Locate the cell with the specified text and output its [X, Y] center coordinate. 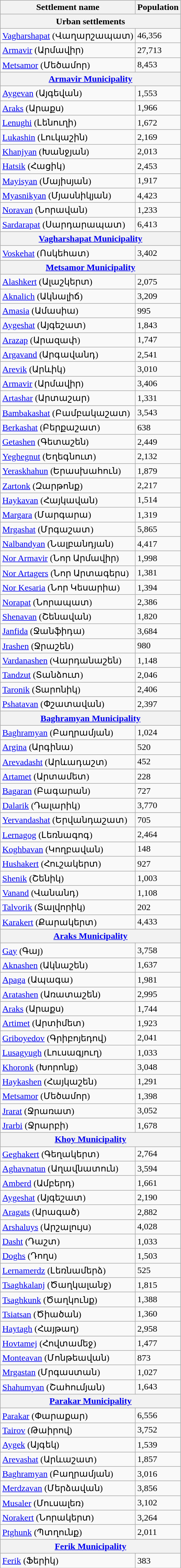
Geghakert (Գեղակերտ) [68, 1154]
3,048 [158, 1067]
1,024 [158, 733]
Hovtamej (Հովտամեջ) [68, 1343]
Haykashen (Հայկաշեն) [68, 1082]
Arevadasht (Արևադաշտ) [68, 762]
Griboyedov (Գրիբոյեդով) [68, 1038]
3,594 [158, 1169]
Aygevan (Այգեվան) [68, 94]
3,758 [158, 951]
1,027 [158, 1373]
46,356 [158, 36]
1,998 [158, 559]
Settlement name [68, 7]
Aygek (Այգեկ) [68, 1445]
Doghs (Դողս) [68, 1256]
4,028 [158, 1227]
1,815 [158, 1285]
Jrarat (Ջրառատ) [68, 1111]
27,713 [158, 50]
2,397 [158, 704]
1,539 [158, 1445]
2,406 [158, 690]
980 [158, 646]
Haykavan (Հայկավան) [68, 500]
Bambakashat (Բամբակաշատ) [68, 413]
1,477 [158, 1343]
1,319 [158, 515]
927 [158, 864]
1,148 [158, 660]
6,413 [158, 225]
Aragats (Արագած) [68, 1212]
1,360 [158, 1314]
Metsamor Municipality [91, 267]
Hushakert (Հուշակերտ) [68, 864]
Jrarbi (Ջրարբի) [68, 1125]
2,958 [158, 1329]
Arevik (Արևիկ) [68, 369]
Tandzut (Տանձուտ) [68, 675]
5,865 [158, 529]
Yeghegnut (Եղեգնուտ) [68, 457]
Khoy Municipality [91, 1139]
Population [158, 7]
Vardanashen (Վարդանաշեն) [68, 660]
2,995 [158, 994]
1,917 [158, 181]
Yervandashat (Երվանդաշատ) [68, 820]
Khoronk (Խորոնք) [68, 1067]
Janfida (Ջանֆիդա) [68, 631]
Jrashen (Ջրաշեն) [68, 646]
Musaler (Մուսալեռ) [68, 1503]
Vanand (Վանանդ) [68, 893]
Margara (Մարգարա) [68, 515]
1,331 [158, 398]
2,882 [158, 1212]
Gay (Գայ) [68, 951]
Arshaluys (Արշալույս) [68, 1227]
1,233 [158, 210]
3,010 [158, 369]
1,643 [158, 1387]
Parakar Municipality [91, 1401]
2,132 [158, 457]
2,453 [158, 166]
Tsaghkunk (Ծաղկունք) [68, 1300]
1,879 [158, 471]
3,402 [158, 253]
Lernagog (Լեռնագոգ) [68, 835]
Amberd (Ամբերդ) [68, 1183]
1,678 [158, 1125]
Artimet (Արտիմետ) [68, 1023]
Apaga (Ապագա) [68, 980]
705 [158, 820]
Armavir Municipality [91, 79]
Urban settlements [91, 21]
1,381 [158, 573]
148 [158, 849]
2,217 [158, 486]
2,169 [158, 137]
Aknashen (Ակնաշեն) [68, 965]
2,764 [158, 1154]
Ptghunk (Պտղունք) [68, 1532]
Nor Armavir (Նոր Արմավիր) [68, 559]
Lusagyugh (Լուսագյուղ) [68, 1053]
Sardarapat (Սարդարապատ) [68, 225]
202 [158, 908]
Tairov (Թաիրով) [68, 1430]
6,556 [158, 1416]
1,291 [158, 1082]
Artashar (Արտաշար) [68, 398]
2,190 [158, 1198]
4,417 [158, 544]
Talvorik (Տալվորիկ) [68, 908]
3,856 [158, 1488]
3,016 [158, 1474]
3,770 [158, 806]
Dasht (Դաշտ) [68, 1241]
Dalarik (Դալարիկ) [68, 806]
2,386 [158, 602]
2,013 [158, 152]
Norapat (Նորապատ) [68, 602]
1,553 [158, 94]
Nor Artagers (Նոր Արտագերս) [68, 573]
Tsaghkalanj (Ծաղկալանջ) [68, 1285]
1,637 [158, 965]
Voskehat (Ոսկեհատ) [68, 253]
1,503 [158, 1256]
Arazap (Արազափ) [68, 340]
1,857 [158, 1459]
Nalbandyan (Նալբանդյան) [68, 544]
4,423 [158, 195]
Khanjyan (Խանջյան) [68, 152]
Shenavan (Շենավան) [68, 617]
Araks Municipality [91, 936]
1,923 [158, 1023]
525 [158, 1271]
2,541 [158, 355]
1,398 [158, 1096]
1,843 [158, 325]
520 [158, 747]
Lukashin (Լուկաշին) [68, 137]
Alashkert (Ալաշկերտ) [68, 282]
Taronik (Տարոնիկ) [68, 690]
1,388 [158, 1300]
Karakert (Քարակերտ) [68, 922]
Nor Kesaria (Նոր Կեսարիա) [68, 588]
Baghramyan Municipality [91, 718]
3,052 [158, 1111]
Amasia (Ամասիա) [68, 311]
Ferik Municipality [91, 1546]
Myasnikyan (Մյասնիկյան) [68, 195]
Vagharshapat (Վաղարշապատ) [68, 36]
3,752 [158, 1430]
3,264 [158, 1518]
Arevashat (Արևաշատ) [68, 1459]
1,747 [158, 340]
8,453 [158, 65]
Artamet (Արտամետ) [68, 776]
Mrgashat (Մրգաշատ) [68, 529]
1,108 [158, 893]
2,449 [158, 442]
3,543 [158, 413]
Monteavan (Մոնթեավան) [68, 1358]
1,966 [158, 108]
3,102 [158, 1503]
Argina (Արգինա) [68, 747]
Vagharshapat Municipality [91, 239]
2,046 [158, 675]
1,394 [158, 588]
Lernamerdz (Լեռնամերձ) [68, 1271]
Shahumyan (Շահումյան) [68, 1387]
Pshatavan (Փշատավան) [68, 704]
Ferik (Ֆերիկ) [68, 1561]
2,464 [158, 835]
3,209 [158, 296]
Mayisyan (Մայիսյան) [68, 181]
995 [158, 311]
873 [158, 1358]
1,514 [158, 500]
383 [158, 1561]
2,011 [158, 1532]
Yeraskhahun (Երասխահուն) [68, 471]
Bagaran (Բագարան) [68, 791]
Aghavnatun (Աղավնատուն) [68, 1169]
2,075 [158, 282]
3,684 [158, 631]
727 [158, 791]
Berkashat (Բերքաշատ) [68, 427]
1,744 [158, 1009]
Getashen (Գետաշեն) [68, 442]
1,981 [158, 980]
Noravan (Նորավան) [68, 210]
Shenik (Շենիկ) [68, 878]
4,433 [158, 922]
Zartonk (Զարթոնք) [68, 486]
3,406 [158, 384]
Haytagh (Հայթաղ) [68, 1329]
2,041 [158, 1038]
1,661 [158, 1183]
Tsiatsan (Ծիածան) [68, 1314]
1,820 [158, 617]
Aratashen (Առատաշեն) [68, 994]
452 [158, 762]
Hatsik (Հացիկ) [68, 166]
228 [158, 776]
Koghbavan (Կողբավան) [68, 849]
Aknalich (Ակնալիճ) [68, 296]
Mrgastan (Մրգաստան) [68, 1373]
Merdzavan (Մերձավան) [68, 1488]
Norakert (Նորակերտ) [68, 1518]
1,003 [158, 878]
1,672 [158, 123]
638 [158, 427]
Argavand (Արգավանդ) [68, 355]
Parakar (Փարաքար) [68, 1416]
Lenughi (Լենուղի) [68, 123]
